Search for the cell housing the specified text and yield its (x, y) center coordinate. 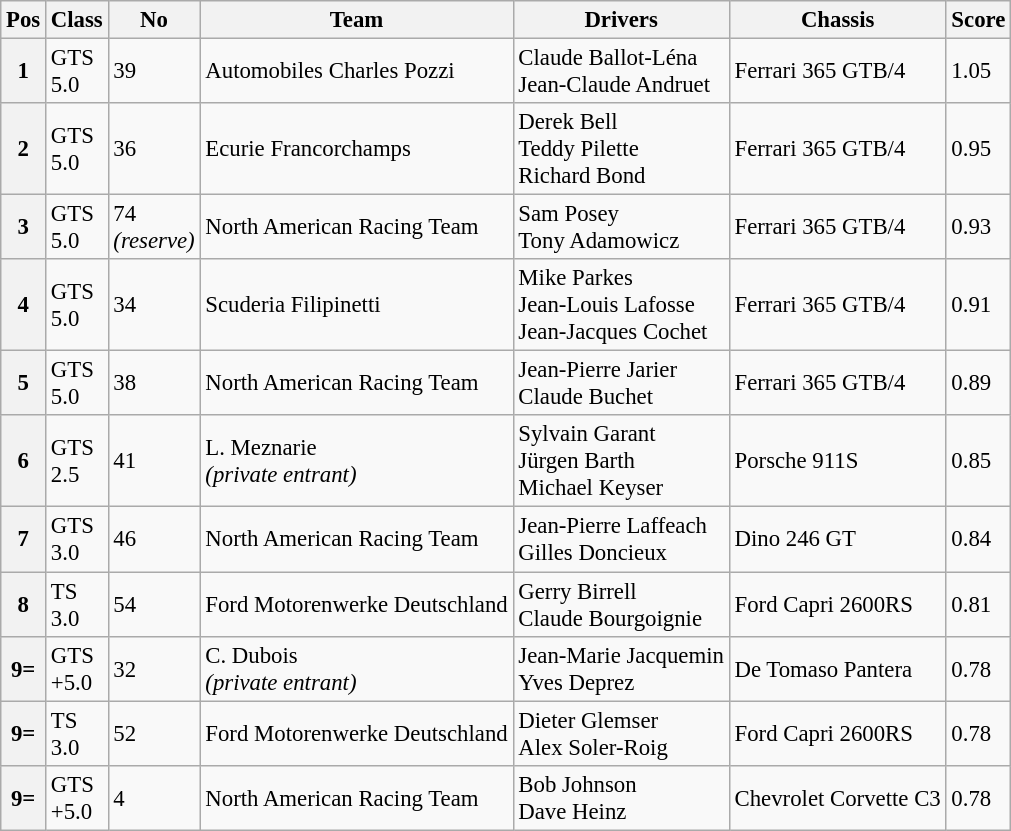
Mike Parkes Jean-Louis Lafosse Jean-Jacques Cochet (621, 305)
Sylvain Garant Jürgen Barth Michael Keyser (621, 462)
Gerry Birrell Claude Bourgoignie (621, 604)
32 (154, 668)
7 (24, 540)
41 (154, 462)
38 (154, 384)
Team (356, 20)
8 (24, 604)
2 (24, 149)
39 (154, 72)
34 (154, 305)
6 (24, 462)
Dino 246 GT (838, 540)
0.93 (978, 228)
Claude Ballot-Léna Jean-Claude Andruet (621, 72)
52 (154, 734)
C. Dubois(private entrant) (356, 668)
Dieter Glemser Alex Soler-Roig (621, 734)
No (154, 20)
GTS3.0 (78, 540)
Derek Bell Teddy Pilette Richard Bond (621, 149)
Jean-Pierre Jarier Claude Buchet (621, 384)
54 (154, 604)
36 (154, 149)
3 (24, 228)
Pos (24, 20)
Scuderia Filipinetti (356, 305)
0.85 (978, 462)
Bob Johnson Dave Heinz (621, 798)
Ecurie Francorchamps (356, 149)
0.95 (978, 149)
Class (78, 20)
Porsche 911S (838, 462)
0.91 (978, 305)
Jean-Pierre Laffeach Gilles Doncieux (621, 540)
0.89 (978, 384)
1.05 (978, 72)
Chassis (838, 20)
5 (24, 384)
Chevrolet Corvette C3 (838, 798)
De Tomaso Pantera (838, 668)
46 (154, 540)
Sam Posey Tony Adamowicz (621, 228)
0.81 (978, 604)
74(reserve) (154, 228)
Jean-Marie Jacquemin Yves Deprez (621, 668)
Drivers (621, 20)
GTS2.5 (78, 462)
0.84 (978, 540)
Automobiles Charles Pozzi (356, 72)
L. Meznarie(private entrant) (356, 462)
1 (24, 72)
Score (978, 20)
